Provide the (X, Y) coordinate of the cell's center where the given text is located.  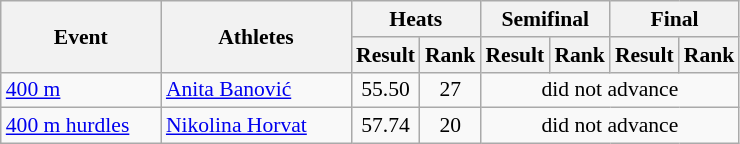
Nikolina Horvat (256, 126)
27 (450, 90)
Anita Banović (256, 90)
Semifinal (544, 19)
57.74 (386, 126)
Athletes (256, 36)
400 m (81, 90)
20 (450, 126)
Event (81, 36)
Heats (416, 19)
55.50 (386, 90)
Final (674, 19)
400 m hurdles (81, 126)
